Find where the given text appears and provide that cell's center as [x, y] coordinate. 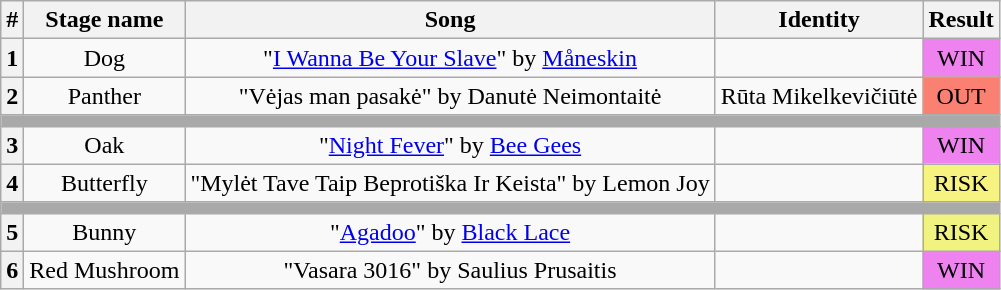
2 [12, 96]
Dog [104, 58]
Red Mushroom [104, 270]
6 [12, 270]
Bunny [104, 232]
4 [12, 183]
Rūta Mikelkevičiūtė [819, 96]
"Mylėt Tave Taip Beprotiška Ir Keista" by Lemon Joy [450, 183]
Oak [104, 145]
Song [450, 20]
"Night Fever" by Bee Gees [450, 145]
5 [12, 232]
"Agadoo" by Black Lace [450, 232]
# [12, 20]
"Vėjas man pasakė" by Danutė Neimontaitė [450, 96]
Stage name [104, 20]
1 [12, 58]
Butterfly [104, 183]
"Vasara 3016" by Saulius Prusaitis [450, 270]
OUT [961, 96]
"I Wanna Be Your Slave" by Måneskin [450, 58]
Result [961, 20]
3 [12, 145]
Panther [104, 96]
Identity [819, 20]
